Capture the cell that displays the provided text and extract its (X, Y) central coordinate. 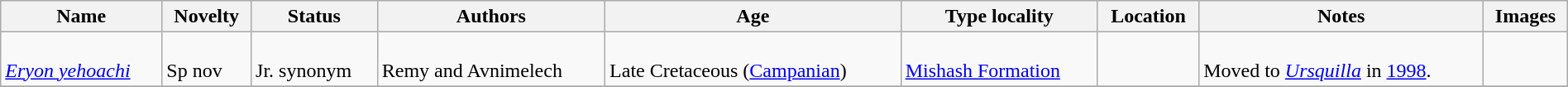
Age (753, 17)
Sp nov (207, 60)
Notes (1341, 17)
Eryon yehoachi (81, 60)
Mishash Formation (999, 60)
Moved to Ursquilla in 1998. (1341, 60)
Authors (491, 17)
Jr. synonym (314, 60)
Type locality (999, 17)
Late Cretaceous (Campanian) (753, 60)
Name (81, 17)
Location (1148, 17)
Remy and Avnimelech (491, 60)
Novelty (207, 17)
Images (1526, 17)
Status (314, 17)
